Find where the given text appears and provide that cell's center as (x, y) coordinate. 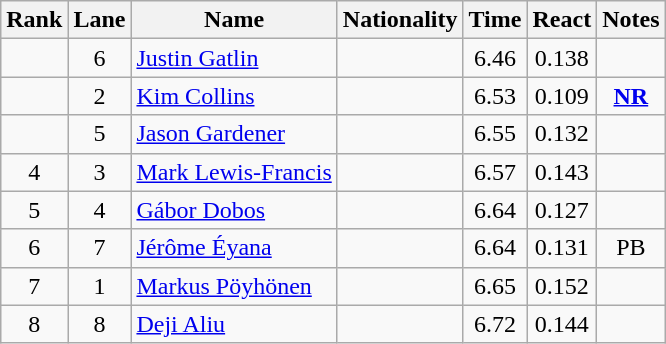
Lane (100, 20)
React (562, 20)
Nationality (400, 20)
6.53 (495, 96)
0.143 (562, 172)
6.55 (495, 134)
Time (495, 20)
Mark Lewis-Francis (234, 172)
0.138 (562, 58)
0.109 (562, 96)
Name (234, 20)
6.65 (495, 286)
Rank (34, 20)
6.57 (495, 172)
Gábor Dobos (234, 210)
Deji Aliu (234, 324)
Notes (631, 20)
Jérôme Éyana (234, 248)
0.144 (562, 324)
Markus Pöyhönen (234, 286)
0.127 (562, 210)
6.72 (495, 324)
Jason Gardener (234, 134)
2 (100, 96)
PB (631, 248)
0.132 (562, 134)
3 (100, 172)
Kim Collins (234, 96)
1 (100, 286)
0.131 (562, 248)
Justin Gatlin (234, 58)
NR (631, 96)
6.46 (495, 58)
0.152 (562, 286)
